Determine the [X, Y] coordinate at the center of the cell enclosing the given text.  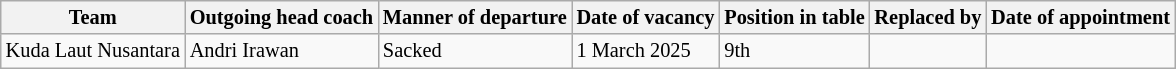
9th [794, 51]
Outgoing head coach [282, 17]
Date of vacancy [646, 17]
Team [93, 17]
Kuda Laut Nusantara [93, 51]
Position in table [794, 17]
Andri Irawan [282, 51]
1 March 2025 [646, 51]
Date of appointment [1080, 17]
Replaced by [928, 17]
Sacked [475, 51]
Manner of departure [475, 17]
